Capture the cell that displays the provided text and extract its (x, y) central coordinate. 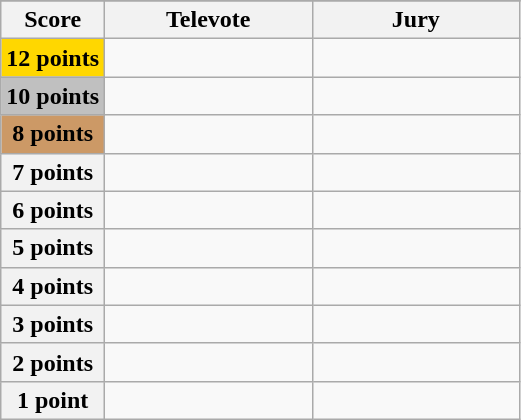
8 points (53, 134)
12 points (53, 58)
Televote (209, 20)
4 points (53, 286)
7 points (53, 172)
6 points (53, 210)
3 points (53, 324)
5 points (53, 248)
2 points (53, 362)
Jury (416, 20)
1 point (53, 400)
10 points (53, 96)
Score (53, 20)
